For the text-containing cell, return its midpoint in [x, y] coordinate format. 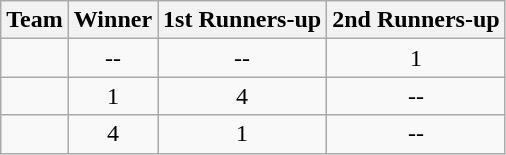
Team [35, 20]
2nd Runners-up [416, 20]
1st Runners-up [242, 20]
Winner [112, 20]
